Extract the (X, Y) coordinate from the center of the cell holding the provided text.  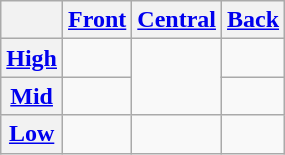
Mid (32, 96)
Front (98, 20)
Back (254, 20)
High (32, 58)
Central (177, 20)
Low (32, 134)
